Search for the cell housing the specified text and yield its [X, Y] center coordinate. 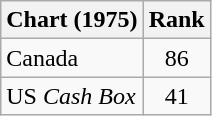
Canada [72, 58]
41 [176, 96]
Rank [176, 20]
US Cash Box [72, 96]
86 [176, 58]
Chart (1975) [72, 20]
